Return the [x, y] coordinate for the center point of the cell that contains the specified text.  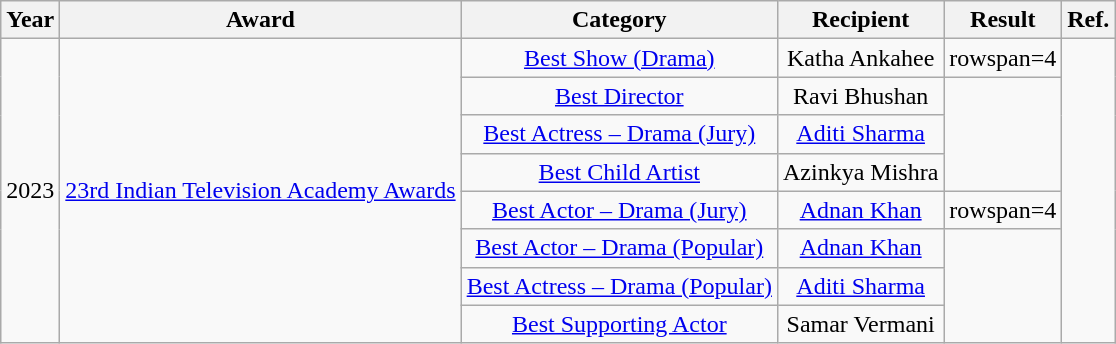
Best Show (Drama) [619, 58]
Best Actress – Drama (Popular) [619, 286]
Result [1003, 20]
Ref. [1088, 20]
2023 [30, 191]
Award [260, 20]
Best Actress – Drama (Jury) [619, 134]
Year [30, 20]
Recipient [860, 20]
Best Director [619, 96]
Ravi Bhushan [860, 96]
23rd Indian Television Academy Awards [260, 191]
Katha Ankahee [860, 58]
Samar Vermani [860, 324]
Best Child Artist [619, 172]
Category [619, 20]
Azinkya Mishra [860, 172]
Best Actor – Drama (Popular) [619, 248]
Best Actor – Drama (Jury) [619, 210]
Best Supporting Actor [619, 324]
